Determine the [x, y] coordinate at the center of the cell enclosing the given text.  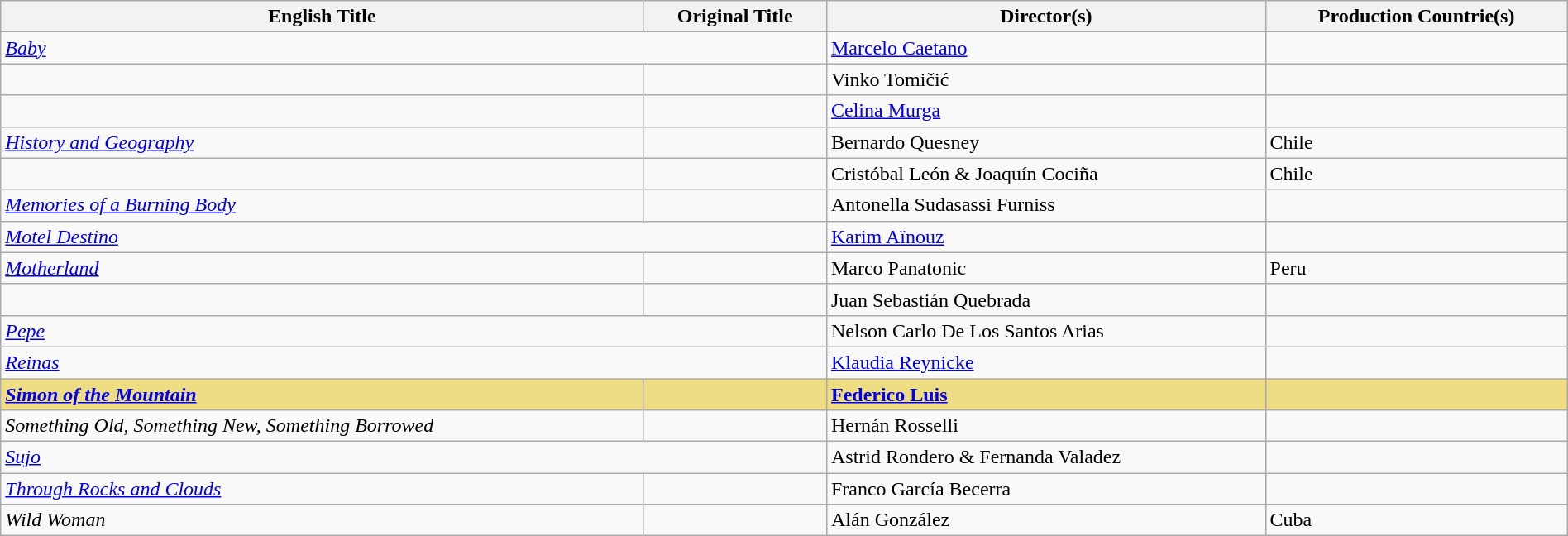
Franco García Becerra [1045, 489]
Sujo [414, 457]
Original Title [735, 17]
Hernán Rosselli [1045, 426]
Celina Murga [1045, 111]
Through Rocks and Clouds [323, 489]
Antonella Sudasassi Furniss [1045, 205]
Bernardo Quesney [1045, 142]
Cristóbal León & Joaquín Cociña [1045, 174]
Marcelo Caetano [1045, 48]
English Title [323, 17]
Director(s) [1045, 17]
Karim Aïnouz [1045, 237]
Baby [414, 48]
Something Old, Something New, Something Borrowed [323, 426]
Astrid Rondero & Fernanda Valadez [1045, 457]
Wild Woman [323, 520]
Pepe [414, 331]
Simon of the Mountain [323, 395]
Motherland [323, 268]
Production Countrie(s) [1416, 17]
Vinko Tomičić [1045, 79]
Federico Luis [1045, 395]
Motel Destino [414, 237]
Nelson Carlo De Los Santos Arias [1045, 331]
Klaudia Reynicke [1045, 362]
Peru [1416, 268]
Juan Sebastián Quebrada [1045, 299]
Reinas [414, 362]
Alán González [1045, 520]
Memories of a Burning Body [323, 205]
Cuba [1416, 520]
History and Geography [323, 142]
Marco Panatonic [1045, 268]
